Provide the (x, y) coordinate of the cell's center where the given text is located.  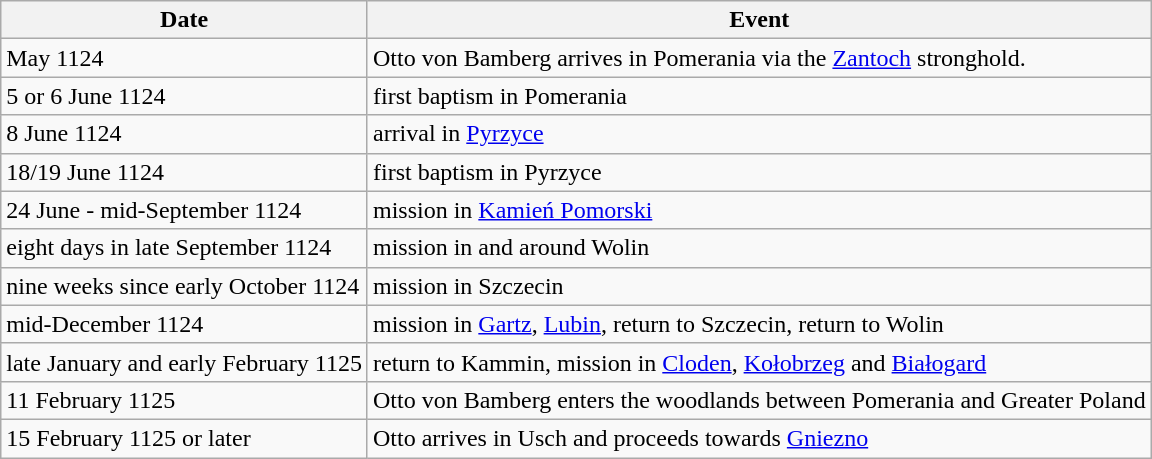
Otto von Bamberg arrives in Pomerania via the Zantoch stronghold. (759, 58)
Event (759, 20)
May 1124 (184, 58)
first baptism in Pyrzyce (759, 172)
11 February 1125 (184, 400)
15 February 1125 or later (184, 438)
Otto von Bamberg enters the woodlands between Pomerania and Greater Poland (759, 400)
mission in Szczecin (759, 286)
eight days in late September 1124 (184, 248)
arrival in Pyrzyce (759, 134)
mission in Kamień Pomorski (759, 210)
nine weeks since early October 1124 (184, 286)
Otto arrives in Usch and proceeds towards Gniezno (759, 438)
mission in Gartz, Lubin, return to Szczecin, return to Wolin (759, 324)
first baptism in Pomerania (759, 96)
24 June - mid-September 1124 (184, 210)
mid-December 1124 (184, 324)
8 June 1124 (184, 134)
return to Kammin, mission in Cloden, Kołobrzeg and Białogard (759, 362)
Date (184, 20)
5 or 6 June 1124 (184, 96)
18/19 June 1124 (184, 172)
late January and early February 1125 (184, 362)
mission in and around Wolin (759, 248)
